Determine the [x, y] coordinate at the center of the cell enclosing the given text.  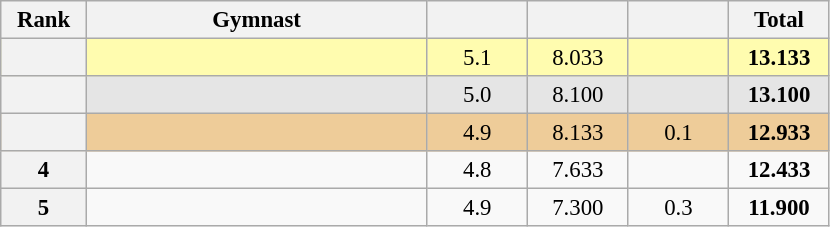
8.133 [578, 133]
5 [44, 208]
0.3 [678, 208]
11.900 [780, 208]
13.100 [780, 95]
Rank [44, 20]
0.1 [678, 133]
5.0 [478, 95]
13.133 [780, 58]
Total [780, 20]
7.633 [578, 170]
4 [44, 170]
5.1 [478, 58]
4.8 [478, 170]
8.033 [578, 58]
8.100 [578, 95]
Gymnast [256, 20]
12.933 [780, 133]
12.433 [780, 170]
7.300 [578, 208]
